Determine the (x, y) coordinate at the center of the cell enclosing the given text.  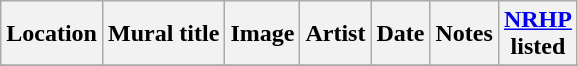
Artist (336, 34)
Location (52, 34)
Date (400, 34)
Mural title (163, 34)
Image (262, 34)
Notes (464, 34)
NRHPlisted (538, 34)
